Capture the cell that displays the provided text and extract its [x, y] central coordinate. 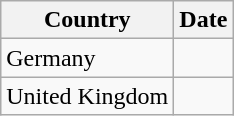
Germany [88, 58]
Country [88, 20]
United Kingdom [88, 96]
Date [204, 20]
